Pinpoint the cell where the given text exists, returning its [x, y] midpoint coordinate. 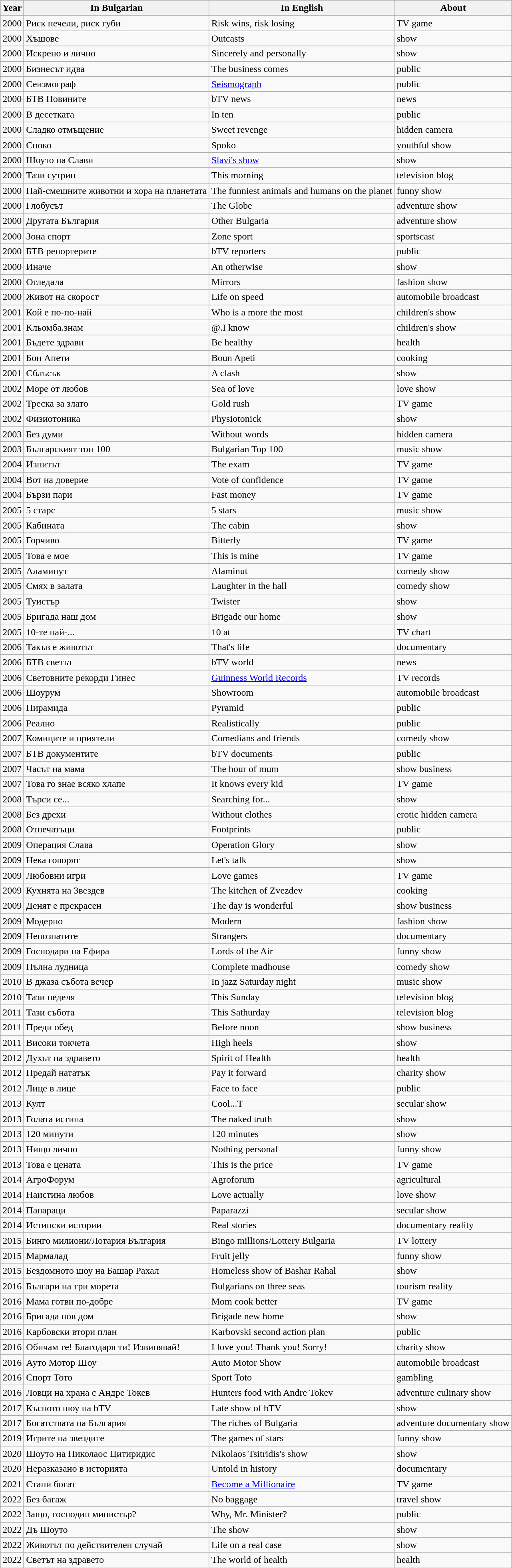
Mom cook better [302, 1301]
Lords of the Air [302, 952]
The riches of Bulgaria [302, 1423]
Кабината [117, 525]
Модерно [117, 921]
In Bulgarian [117, 8]
Без багаж [117, 1499]
Realistically [302, 723]
sportscast [453, 236]
The hour of mum [302, 769]
Искрено и лично [117, 54]
Sport Toto [302, 1377]
I love you! Thank you! Sorry! [302, 1347]
Agroforum [302, 1180]
Пълна лудница [117, 967]
adventure culinary show [453, 1392]
Карбовски втори план [117, 1332]
Обичам те! Благодаря ти! Извинявай! [117, 1347]
Cool...T [302, 1103]
Тази сутрин [117, 175]
Бригада наш дом [117, 616]
Такъв е животът [117, 647]
Треска за злато [117, 403]
In ten [302, 114]
10-те най-... [117, 632]
bTV news [302, 99]
Бързи пари [117, 495]
Това е цената [117, 1165]
Най-смешните животни и хора на планетата [117, 191]
Untold in history [302, 1469]
The world of health [302, 1560]
Karbovski second action plan [302, 1332]
Часът на мама [117, 769]
Nothing personal [302, 1149]
Brigade our home [302, 616]
Face to face [302, 1088]
Auto Motor Show [302, 1362]
Comedians and friends [302, 738]
This Sathurday [302, 1012]
Modern [302, 921]
TV records [453, 678]
TV chart [453, 632]
In English [302, 8]
Българският топ 100 [117, 449]
Bulgarians on three seas [302, 1286]
Тази неделя [117, 997]
Hunters food with Andre Tokev [302, 1392]
Twister [302, 601]
Pay it forward [302, 1073]
Love games [302, 875]
Before noon [302, 1027]
Отпечатъци [117, 830]
Life on speed [302, 297]
In jazz Saturday night [302, 982]
Бъдете здрави [117, 343]
Showroom [302, 693]
travel show [453, 1499]
@.I know [302, 327]
The exam [302, 465]
Спорт Тото [117, 1377]
Risk wins, risk losing [302, 23]
Световните рекорди Гинес [117, 678]
An otherwise [302, 267]
Шоуто на Николаос Цитиридис [117, 1454]
Култ [117, 1103]
Бригада нов дом [117, 1317]
Become a Millionaire [302, 1484]
Physiotonick [302, 419]
agricultural [453, 1180]
Alaminut [302, 571]
Игрите на звездите [117, 1438]
Бинго милиони/Лотария България [117, 1241]
erotic hidden camera [453, 814]
Boun Apeti [302, 358]
Иначе [117, 267]
Footprints [302, 830]
The funniest animals and humans on the planet [302, 191]
Guinness World Records [302, 678]
Операция Слава [117, 845]
Светът на здравето [117, 1560]
The business comes [302, 69]
Sincerely and personally [302, 54]
This is the price [302, 1165]
Why, Mr. Minister? [302, 1514]
Gold rush [302, 403]
bTV reporters [302, 251]
Папараци [117, 1210]
Хъшове [117, 38]
Spirit of Health [302, 1058]
Сладко отмъщение [117, 130]
БТВ репортерите [117, 251]
Life on a real case [302, 1545]
Mirrors [302, 282]
Brigade new home [302, 1317]
Това го знае всяко хлапе [117, 784]
5 старс [117, 510]
Paparazzi [302, 1210]
Дъ Шоуто [117, 1530]
Пирамида [117, 708]
adventure documentary show [453, 1423]
Споко [117, 145]
Българи на три морета [117, 1286]
Високи токчета [117, 1043]
Bingo millions/Lottery Bulgaria [302, 1241]
Любовни игри [117, 875]
This morning [302, 175]
This is mine [302, 556]
В джаза събота вечер [117, 982]
Сблъсък [117, 373]
БТВ Новините [117, 99]
TV lottery [453, 1241]
A clash [302, 373]
Мама готви по-добре [117, 1301]
Кой е по-по-най [117, 312]
Late show of bTV [302, 1408]
Сеизмограф [117, 84]
Вот на доверие [117, 480]
youthful show [453, 145]
5 stars [302, 510]
АгроФорум [117, 1180]
Without clothes [302, 814]
The cabin [302, 525]
Operation Glory [302, 845]
Spoko [302, 145]
Who is a more the most [302, 312]
Other Bulgaria [302, 221]
Нищо лично [117, 1149]
Year [12, 8]
Pyramid [302, 708]
Без дрехи [117, 814]
Bulgarian Top 100 [302, 449]
Преди обед [117, 1027]
The show [302, 1530]
Ауто Мотор Шоу [117, 1362]
The day is wonderful [302, 906]
Аламинут [117, 571]
Searching for... [302, 799]
Късното шоу на bTV [117, 1408]
Кухнята на Звездев [117, 890]
Sweet revenge [302, 130]
Complete madhouse [302, 967]
БТВ светът [117, 662]
Риск печели, риск губи [117, 23]
Духът на здравето [117, 1058]
It knows every kid [302, 784]
Богатствата на България [117, 1423]
documentary reality [453, 1225]
About [453, 8]
120 minutes [302, 1134]
2019 [12, 1438]
Живот на скорост [117, 297]
Стани богат [117, 1484]
bTV world [302, 662]
Море от любов [117, 388]
Нека говорят [117, 860]
Лице в лице [117, 1088]
120 минути [117, 1134]
Огледала [117, 282]
Мармалад [117, 1256]
Другата България [117, 221]
Изпитът [117, 465]
Животът по действителен случай [117, 1545]
Туистър [117, 601]
Zone sport [302, 236]
tourism reality [453, 1286]
Търси се... [117, 799]
Денят е прекрасен [117, 906]
Наистина любов [117, 1195]
БТВ документите [117, 754]
Seismograph [302, 84]
Кльомба.знам [117, 327]
Fast money [302, 495]
Голата истина [117, 1119]
Реално [117, 723]
Тази събота [117, 1012]
Истински истории [117, 1225]
2021 [12, 1484]
Nikolaos Tsitridis's show [302, 1454]
Love actually [302, 1195]
The Globe [302, 206]
Without words [302, 434]
Let's talk [302, 860]
Slavi's show [302, 160]
Физиотоника [117, 419]
Глобусът [117, 206]
Неразказано в историята [117, 1469]
That's life [302, 647]
Без думи [117, 434]
Защо, господин министър? [117, 1514]
This Sunday [302, 997]
Шоурум [117, 693]
Непознатите [117, 936]
The naked truth [302, 1119]
Зона спорт [117, 236]
Be healthy [302, 343]
Бизнесът идва [117, 69]
Бездомното шоу на Башар Рахал [117, 1271]
Комиците и приятели [117, 738]
Bitterly [302, 541]
Sea of love [302, 388]
Шоуто на Слави [117, 160]
10 at [302, 632]
Горчиво [117, 541]
The kitchen of Zvezdev [302, 890]
High heels [302, 1043]
bTV documents [302, 754]
Laughter in the hall [302, 586]
Това е мое [117, 556]
No baggage [302, 1499]
Ловци на храна с Андре Токев [117, 1392]
Смях в залата [117, 586]
The games of stars [302, 1438]
Господари на Ефира [117, 952]
Homeless show of Bashar Rahal [302, 1271]
Outcasts [302, 38]
gambling [453, 1377]
Real stories [302, 1225]
Vote of confidence [302, 480]
Strangers [302, 936]
Бон Апети [117, 358]
Fruit jelly [302, 1256]
Предай нататък [117, 1073]
В десетката [117, 114]
